For the text-containing cell, return its midpoint in (X, Y) coordinate format. 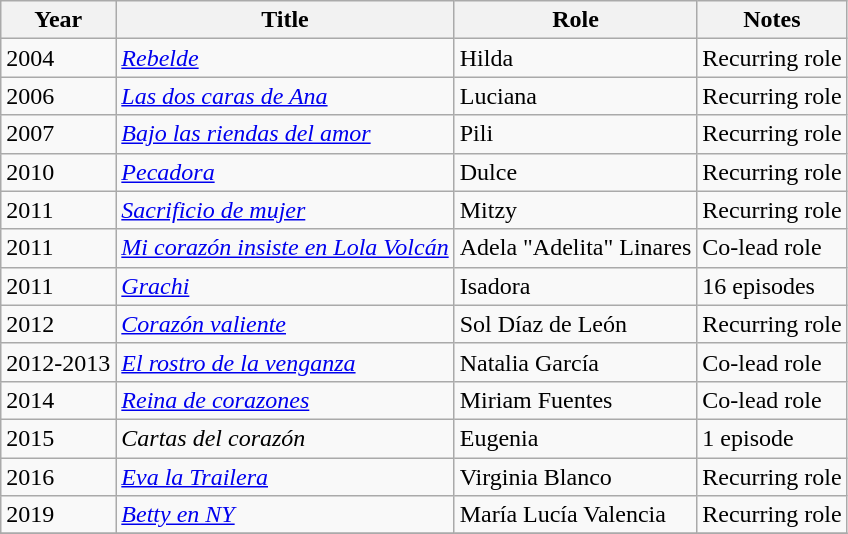
Notes (772, 20)
Cartas del corazón (285, 438)
Las dos caras de Ana (285, 96)
2012-2013 (58, 362)
María Lucía Valencia (576, 515)
16 episodes (772, 286)
Pili (576, 134)
Reina de corazones (285, 400)
2014 (58, 400)
Bajo las riendas del amor (285, 134)
Sacrificio de mujer (285, 210)
Luciana (576, 96)
2010 (58, 172)
Rebelde (285, 58)
Adela "Adelita" Linares (576, 248)
Grachi (285, 286)
Role (576, 20)
Year (58, 20)
El rostro de la venganza (285, 362)
Pecadora (285, 172)
2007 (58, 134)
Dulce (576, 172)
2004 (58, 58)
2015 (58, 438)
Title (285, 20)
Eugenia (576, 438)
2012 (58, 324)
2006 (58, 96)
Natalia García (576, 362)
1 episode (772, 438)
Sol Díaz de León (576, 324)
Corazón valiente (285, 324)
Miriam Fuentes (576, 400)
Virginia Blanco (576, 477)
2019 (58, 515)
Hilda (576, 58)
2016 (58, 477)
Isadora (576, 286)
Betty en NY (285, 515)
Eva la Trailera (285, 477)
Mi corazón insiste en Lola Volcán (285, 248)
Mitzy (576, 210)
